Search for the cell housing the specified text and yield its [x, y] center coordinate. 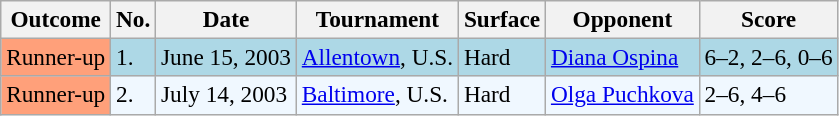
2. [134, 95]
2–6, 4–6 [768, 95]
Baltimore, U.S. [377, 95]
July 14, 2003 [226, 95]
6–2, 2–6, 0–6 [768, 57]
Allentown, U.S. [377, 57]
No. [134, 19]
Outcome [56, 19]
Opponent [623, 19]
Score [768, 19]
Surface [502, 19]
June 15, 2003 [226, 57]
Diana Ospina [623, 57]
1. [134, 57]
Tournament [377, 19]
Date [226, 19]
Olga Puchkova [623, 95]
